Provide the [x, y] coordinate of the cell's center where the given text is located.  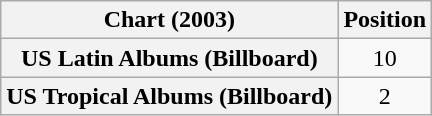
Position [385, 20]
US Latin Albums (Billboard) [170, 58]
US Tropical Albums (Billboard) [170, 96]
10 [385, 58]
2 [385, 96]
Chart (2003) [170, 20]
